Identify which cell holds the provided text, then report its [x, y] central coordinate. 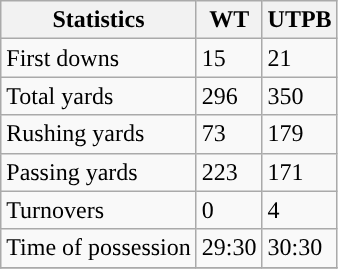
171 [300, 172]
350 [300, 96]
0 [229, 210]
15 [229, 58]
30:30 [300, 248]
Time of possession [99, 248]
UTPB [300, 20]
Total yards [99, 96]
179 [300, 134]
29:30 [229, 248]
Rushing yards [99, 134]
Passing yards [99, 172]
223 [229, 172]
21 [300, 58]
WT [229, 20]
Statistics [99, 20]
First downs [99, 58]
73 [229, 134]
Turnovers [99, 210]
4 [300, 210]
296 [229, 96]
